Output the [x, y] coordinate of the center of the cell containing the given text.  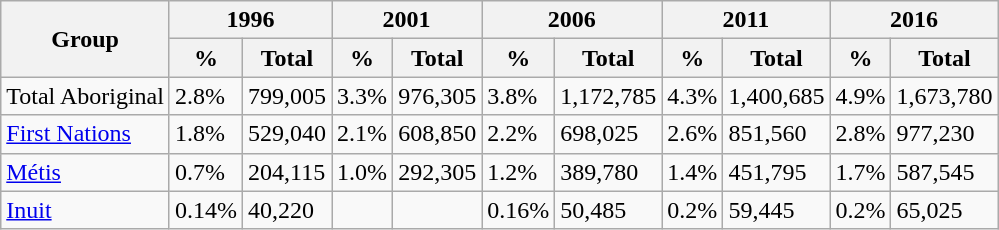
2.6% [692, 134]
2.1% [362, 134]
529,040 [288, 134]
2006 [572, 20]
Total Aboriginal [86, 96]
1.4% [692, 172]
40,220 [288, 210]
1,673,780 [944, 96]
2.2% [518, 134]
59,445 [776, 210]
292,305 [438, 172]
204,115 [288, 172]
0.7% [206, 172]
976,305 [438, 96]
Inuit [86, 210]
3.3% [362, 96]
851,560 [776, 134]
Métis [86, 172]
2001 [407, 20]
587,545 [944, 172]
0.14% [206, 210]
389,780 [608, 172]
4.3% [692, 96]
799,005 [288, 96]
1.7% [860, 172]
1,172,785 [608, 96]
1996 [250, 20]
Group [86, 39]
2011 [746, 20]
451,795 [776, 172]
50,485 [608, 210]
2016 [914, 20]
608,850 [438, 134]
0.16% [518, 210]
698,025 [608, 134]
1,400,685 [776, 96]
977,230 [944, 134]
65,025 [944, 210]
4.9% [860, 96]
First Nations [86, 134]
1.0% [362, 172]
1.2% [518, 172]
3.8% [518, 96]
1.8% [206, 134]
